Determine the (X, Y) coordinate at the center of the cell enclosing the given text.  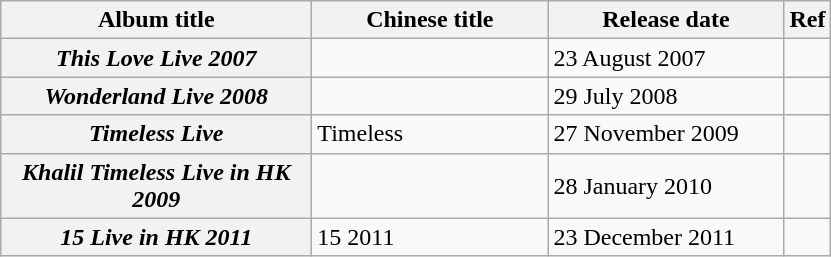
28 January 2010 (666, 186)
23 August 2007 (666, 58)
Timeless (430, 134)
23 December 2011 (666, 237)
15 Live in HK 2011 (156, 237)
Wonderland Live 2008 (156, 96)
Album title (156, 20)
15 2011 (430, 237)
Release date (666, 20)
Chinese title (430, 20)
27 November 2009 (666, 134)
29 July 2008 (666, 96)
This Love Live 2007 (156, 58)
Ref (808, 20)
Khalil Timeless Live in HK 2009 (156, 186)
Timeless Live (156, 134)
